Find where the given text appears and provide that cell's center as [X, Y] coordinate. 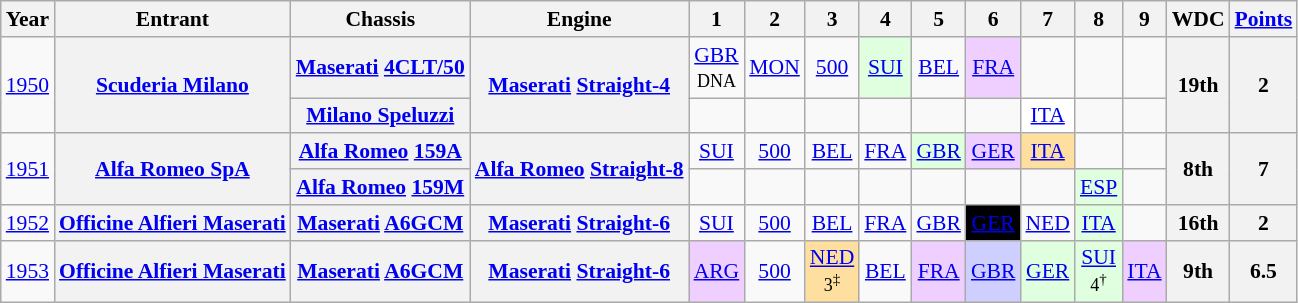
9th [1198, 272]
MON [774, 68]
ARG [717, 272]
GBRDNA [717, 68]
6 [994, 19]
5 [938, 19]
Points [1264, 19]
Milano Speluzzi [380, 116]
3 [832, 19]
1951 [28, 170]
Alfa Romeo 159A [380, 152]
SUI4† [1098, 272]
9 [1144, 19]
1953 [28, 272]
Year [28, 19]
Maserati Straight-4 [580, 86]
Chassis [380, 19]
Alfa Romeo 159M [380, 187]
1 [717, 19]
Engine [580, 19]
8 [1098, 19]
Entrant [172, 19]
ESP [1098, 187]
NED [1047, 223]
6.5 [1264, 272]
8th [1198, 170]
Alfa Romeo SpA [172, 170]
19th [1198, 86]
NED3‡ [832, 272]
16th [1198, 223]
1952 [28, 223]
Scuderia Milano [172, 86]
WDC [1198, 19]
Maserati 4CLT/50 [380, 68]
Alfa Romeo Straight-8 [580, 170]
4 [885, 19]
1950 [28, 86]
